Output the [x, y] coordinate of the center of the cell containing the given text.  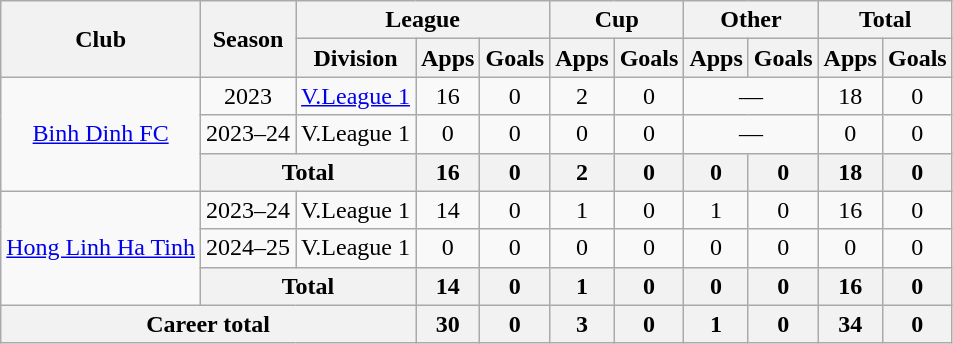
34 [850, 324]
Division [356, 58]
Career total [208, 324]
30 [448, 324]
Season [248, 39]
2023 [248, 96]
3 [582, 324]
Club [101, 39]
Other [751, 20]
2024–25 [248, 248]
Cup [617, 20]
League [423, 20]
Binh Dinh FC [101, 134]
Hong Linh Ha Tinh [101, 248]
